Pinpoint the cell where the given text exists, returning its [X, Y] midpoint coordinate. 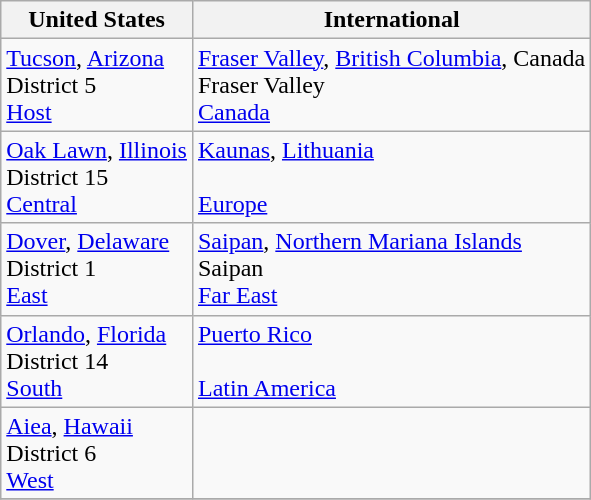
International [391, 20]
United States [97, 20]
Puerto Rico Latin America [391, 361]
Dover, DelawareDistrict 1East [97, 269]
Orlando, FloridaDistrict 14South [97, 361]
Saipan, Northern Mariana IslandsSaipanFar East [391, 269]
Tucson, ArizonaDistrict 5Host [97, 85]
Kaunas, Lithuania Europe [391, 177]
Oak Lawn, IllinoisDistrict 15Central [97, 177]
Fraser Valley, British Columbia, CanadaFraser ValleyCanada [391, 85]
Aiea, HawaiiDistrict 6West [97, 453]
